Return the (x, y) coordinate for the center point of the cell that contains the specified text.  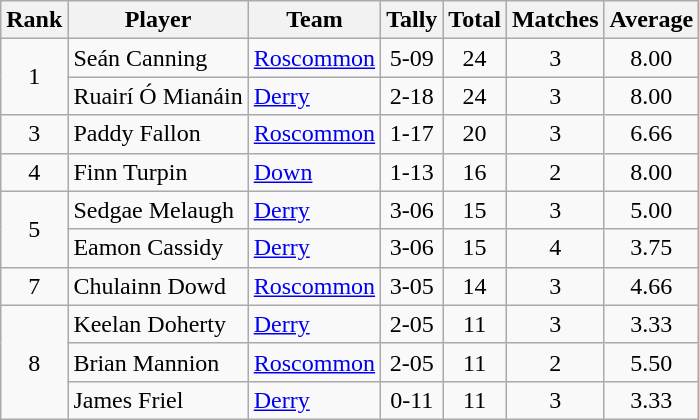
Average (652, 20)
Player (158, 20)
Finn Turpin (158, 172)
5 (34, 229)
Chulainn Dowd (158, 286)
2-18 (412, 96)
6.66 (652, 134)
Total (475, 20)
20 (475, 134)
Sedgae Melaugh (158, 210)
3.75 (652, 248)
Tally (412, 20)
1 (34, 77)
7 (34, 286)
Brian Mannion (158, 362)
Paddy Fallon (158, 134)
1-17 (412, 134)
Down (314, 172)
Matches (555, 20)
3-05 (412, 286)
16 (475, 172)
14 (475, 286)
Seán Canning (158, 58)
5.50 (652, 362)
0-11 (412, 400)
5.00 (652, 210)
James Friel (158, 400)
1-13 (412, 172)
5-09 (412, 58)
Rank (34, 20)
Ruairí Ó Mianáin (158, 96)
Team (314, 20)
Keelan Doherty (158, 324)
4.66 (652, 286)
Eamon Cassidy (158, 248)
8 (34, 362)
